Find where the given text appears and provide that cell's center as [x, y] coordinate. 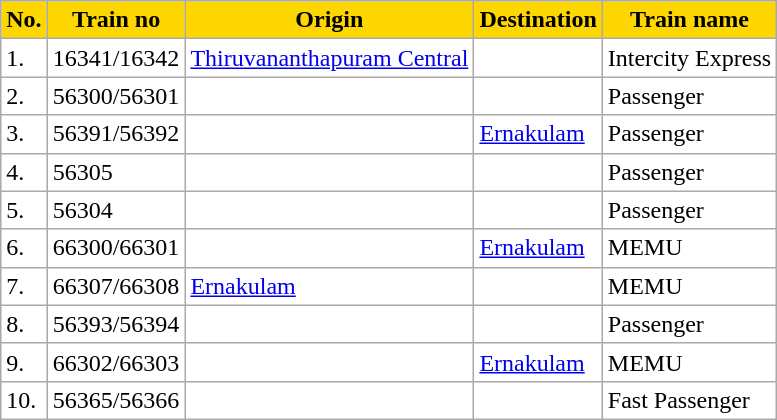
4. [24, 172]
1. [24, 58]
Intercity Express [689, 58]
2. [24, 96]
56304 [116, 210]
Origin [330, 20]
56365/56366 [116, 400]
3. [24, 134]
Train no [116, 20]
5. [24, 210]
10. [24, 400]
56300/56301 [116, 96]
No. [24, 20]
Thiruvananthapuram Central [330, 58]
56391/56392 [116, 134]
Destination [538, 20]
66302/66303 [116, 362]
56393/56394 [116, 324]
Train name [689, 20]
9. [24, 362]
6. [24, 248]
7. [24, 286]
56305 [116, 172]
Fast Passenger [689, 400]
66307/66308 [116, 286]
8. [24, 324]
66300/66301 [116, 248]
16341/16342 [116, 58]
